Determine the (x, y) coordinate at the center of the cell enclosing the given text.  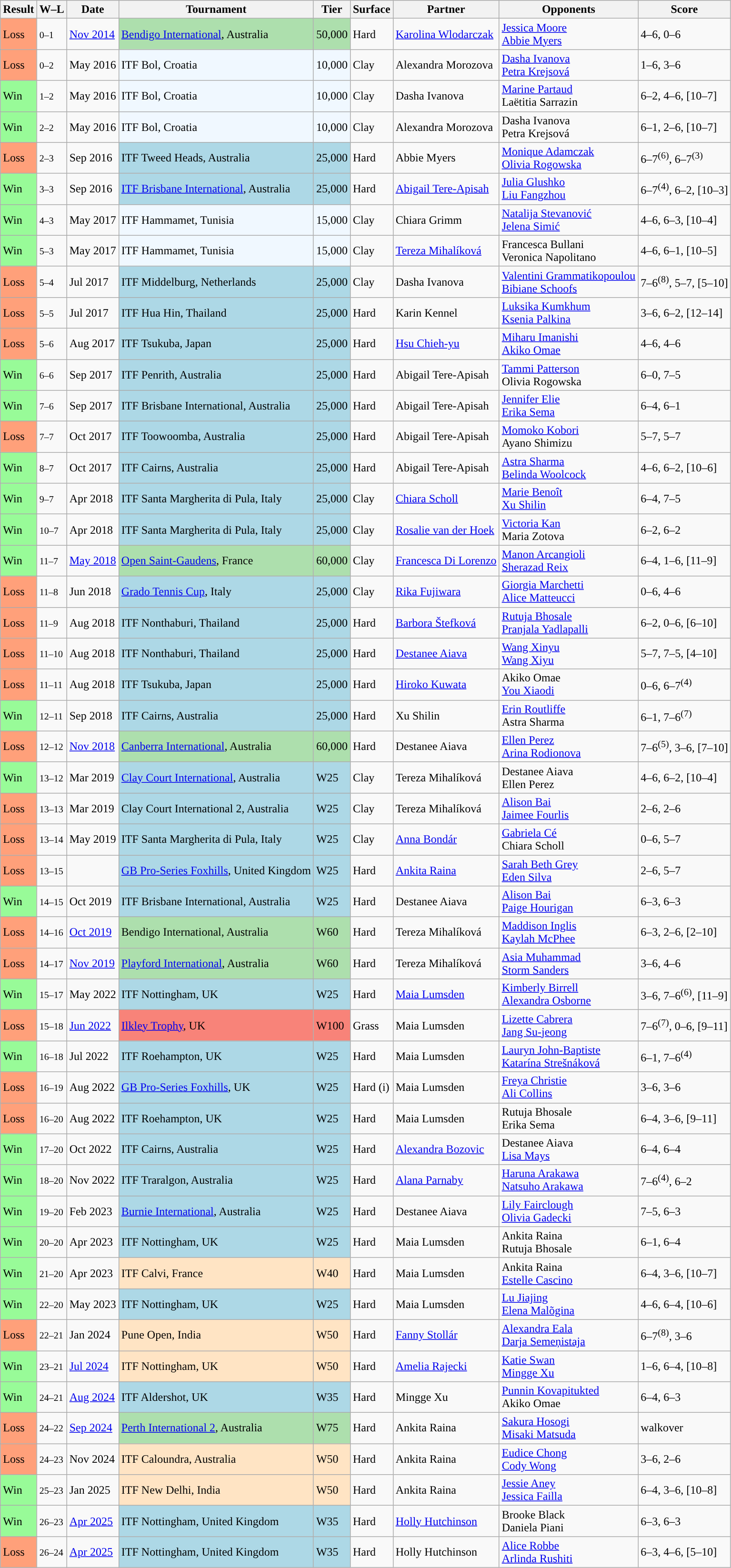
Xu Shilin (446, 715)
6–2, 0–6, [6–10] (684, 623)
Alice Robbe Arlinda Rushiti (569, 1552)
1–6, 3–6 (684, 65)
Kimberly Birrell Alexandra Osborne (569, 994)
24–22 (51, 1428)
Punnin Kovapitukted Akiko Omae (569, 1397)
14–17 (51, 964)
Jan 2024 (92, 1335)
12–12 (51, 747)
Sep 2018 (92, 715)
0–6, 4–6 (684, 591)
ITF Hua Hin, Thailand (216, 312)
16–20 (51, 1118)
Score (684, 10)
Francesca Bullani Veronica Napolitano (569, 250)
6–7(4), 6–2, [10–3] (684, 189)
6–3, 4–6, [5–10] (684, 1552)
6–4, 6–1 (684, 406)
5–5 (51, 312)
Nov 2018 (92, 747)
Chiara Grimm (446, 220)
22–20 (51, 1304)
Manon Arcangioli Sherazad Reix (569, 561)
6–4, 7–5 (684, 499)
Akiko Omae You Xiaodi (569, 685)
Tammi Patterson Olivia Rogowska (569, 374)
4–3 (51, 220)
Lu Jiajing Elena Malõgina (569, 1304)
Giorgia Marchetti Alice Matteucci (569, 591)
5–3 (51, 250)
Tier (331, 10)
ITF Tweed Heads, Australia (216, 158)
May 2019 (92, 839)
Grado Tennis Cup, Italy (216, 591)
7–6(8), 5–7, [5–10] (684, 282)
Barbora Štefková (446, 623)
6–2, 4–6, [10–7] (684, 96)
5–4 (51, 282)
Rutuja Bhosale Pranjala Yadlapalli (569, 623)
ITF Aldershot, UK (216, 1397)
10–7 (51, 529)
3–3 (51, 189)
0–6, 5–7 (684, 839)
16–19 (51, 1088)
11–7 (51, 561)
Nov 2019 (92, 964)
Grass (371, 1026)
Freya Christie Ali Collins (569, 1088)
22–21 (51, 1335)
4–6, 6–2, [10–6] (684, 468)
Karin Kennel (446, 312)
25–23 (51, 1490)
ITF New Delhi, India (216, 1490)
W75 (331, 1428)
Ilkley Trophy, UK (216, 1026)
Momoko Kobori Ayano Shimizu (569, 437)
13–15 (51, 870)
5–7, 5–7 (684, 437)
GB Pro-Series Foxhills, UK (216, 1088)
11–10 (51, 653)
Ankita Raina Rutuja Bhosale (569, 1242)
Oct 2022 (92, 1149)
Jun 2022 (92, 1026)
13–13 (51, 809)
W40 (331, 1273)
24–23 (51, 1459)
Katie Swan Mingge Xu (569, 1366)
6–1, 2–6, [10–7] (684, 127)
May 2022 (92, 994)
6–7(6), 6–7(3) (684, 158)
13–14 (51, 839)
Jun 2018 (92, 591)
Aug 2017 (92, 344)
ITF Penrith, Australia (216, 374)
Destanee Aiava Ellen Perez (569, 777)
4–6, 6–4, [10–6] (684, 1304)
ITF Calvi, France (216, 1273)
Clay Court International, Australia (216, 777)
11–8 (51, 591)
3–6, 7–6(6), [11–9] (684, 994)
6–7(8), 3–6 (684, 1335)
6–3, 2–6, [2–10] (684, 932)
W–L (51, 10)
18–20 (51, 1180)
23–21 (51, 1366)
Luksika Kumkhum Ksenia Palkina (569, 312)
May 2018 (92, 561)
Jessie Aney Jessica Failla (569, 1490)
2–2 (51, 127)
Rika Fujiwara (446, 591)
7–5, 6–3 (684, 1211)
Eudice Chong Cody Wong (569, 1459)
Lily Fairclough Olivia Gadecki (569, 1211)
Lizette Cabrera Jang Su-jeong (569, 1026)
21–20 (51, 1273)
Marie Benoît Xu Shilin (569, 499)
Jul 2024 (92, 1366)
Anna Bondár (446, 839)
11–9 (51, 623)
Gabriela Cé Chiara Scholl (569, 839)
Clay Court International 2, Australia (216, 809)
26–23 (51, 1521)
Valentini Grammatikopoulou Bibiane Schoofs (569, 282)
Pune Open, India (216, 1335)
15–17 (51, 994)
Francesca Di Lorenzo (446, 561)
20–20 (51, 1242)
6–2, 6–2 (684, 529)
6–4, 1–6, [11–9] (684, 561)
walkover (684, 1428)
Marine Partaud Laëtitia Sarrazin (569, 96)
14–15 (51, 902)
ITF Toowoomba, Australia (216, 437)
1–2 (51, 96)
6–4, 6–4 (684, 1149)
6–4, 3–6, [9–11] (684, 1118)
Alexandra Bozovic (446, 1149)
6–6 (51, 374)
Asia Muhammad Storm Sanders (569, 964)
0–6, 6–7(4) (684, 685)
6–4, 6–3 (684, 1397)
Tournament (216, 10)
3–6, 6–2, [12–14] (684, 312)
Alison Bai Paige Hourigan (569, 902)
May 2023 (92, 1304)
Hsu Chieh-yu (446, 344)
7–7 (51, 437)
Nov 2024 (92, 1459)
Ellen Perez Arina Rodionova (569, 747)
12–11 (51, 715)
Miharu Imanishi Akiko Omae (569, 344)
Perth International 2, Australia (216, 1428)
Opponents (569, 10)
11–11 (51, 685)
Alexandra Eala Darja Semeņistaja (569, 1335)
Burnie International, Australia (216, 1211)
GB Pro-Series Foxhills, United Kingdom (216, 870)
6–0, 7–5 (684, 374)
7–6(5), 3–6, [7–10] (684, 747)
16–18 (51, 1056)
6–4, 3–6, [10–7] (684, 1273)
Fanny Stollár (446, 1335)
3–6, 2–6 (684, 1459)
Lauryn John-Baptiste Katarína Strešnáková (569, 1056)
Wang Xinyu Wang Xiyu (569, 653)
Playford International, Australia (216, 964)
Jennifer Elie Erika Sema (569, 406)
0–1 (51, 34)
9–7 (51, 499)
Haruna Arakawa Natsuho Arakawa (569, 1180)
ITF Traralgon, Australia (216, 1180)
Result (19, 10)
Feb 2023 (92, 1211)
Rutuja Bhosale Erika Sema (569, 1118)
Erin Routliffe Astra Sharma (569, 715)
5–6 (51, 344)
2–3 (51, 158)
7–6(7), 0–6, [9–11] (684, 1026)
Destanee Aiava Lisa Mays (569, 1149)
50,000 (331, 34)
15–18 (51, 1026)
Hiroko Kuwata (446, 685)
Abbie Myers (446, 158)
Amelia Rajecki (446, 1366)
Astra Sharma Belinda Woolcock (569, 468)
Sarah Beth Grey Eden Silva (569, 870)
7–6(4), 6–2 (684, 1180)
Partner (446, 10)
Natalija Stevanović Jelena Simić (569, 220)
3–6, 4–6 (684, 964)
6–4, 3–6, [10–8] (684, 1490)
Open Saint-Gaudens, France (216, 561)
Date (92, 10)
Julia Glushko Liu Fangzhou (569, 189)
Nov 2022 (92, 1180)
1–6, 6–4, [10–8] (684, 1366)
Sep 2024 (92, 1428)
3–6, 3–6 (684, 1088)
Nov 2014 (92, 34)
Karolina Wlodarczak (446, 34)
4–6, 4–6 (684, 344)
8–7 (51, 468)
4–6, 6–3, [10–4] (684, 220)
ITF Caloundra, Australia (216, 1459)
19–20 (51, 1211)
Victoria Kan Maria Zotova (569, 529)
6–1, 7–6(4) (684, 1056)
Maddison Inglis Kaylah McPhee (569, 932)
26–24 (51, 1552)
24–21 (51, 1397)
5–7, 7–5, [4–10] (684, 653)
Chiara Scholl (446, 499)
Jan 2025 (92, 1490)
4–6, 6–1, [10–5] (684, 250)
6–1, 6–4 (684, 1242)
13–12 (51, 777)
Hard (i) (371, 1088)
Mingge Xu (446, 1397)
0–2 (51, 65)
Alana Parnaby (446, 1180)
Surface (371, 10)
14–16 (51, 932)
Jessica Moore Abbie Myers (569, 34)
4–6, 6–2, [10–4] (684, 777)
2–6, 2–6 (684, 809)
Brooke Black Daniela Piani (569, 1521)
Alison Bai Jaimee Fourlis (569, 809)
7–6 (51, 406)
Monique Adamczak Olivia Rogowska (569, 158)
Aug 2024 (92, 1397)
W100 (331, 1026)
ITF Middelburg, Netherlands (216, 282)
2–6, 5–7 (684, 870)
Jul 2022 (92, 1056)
4–6, 0–6 (684, 34)
Rosalie van der Hoek (446, 529)
Ankita Raina Estelle Cascino (569, 1273)
17–20 (51, 1149)
6–1, 7–6(7) (684, 715)
Sakura Hosogi Misaki Matsuda (569, 1428)
Canberra International, Australia (216, 747)
